Detect which cell encompasses the target text, then output its [X, Y] center coordinate. 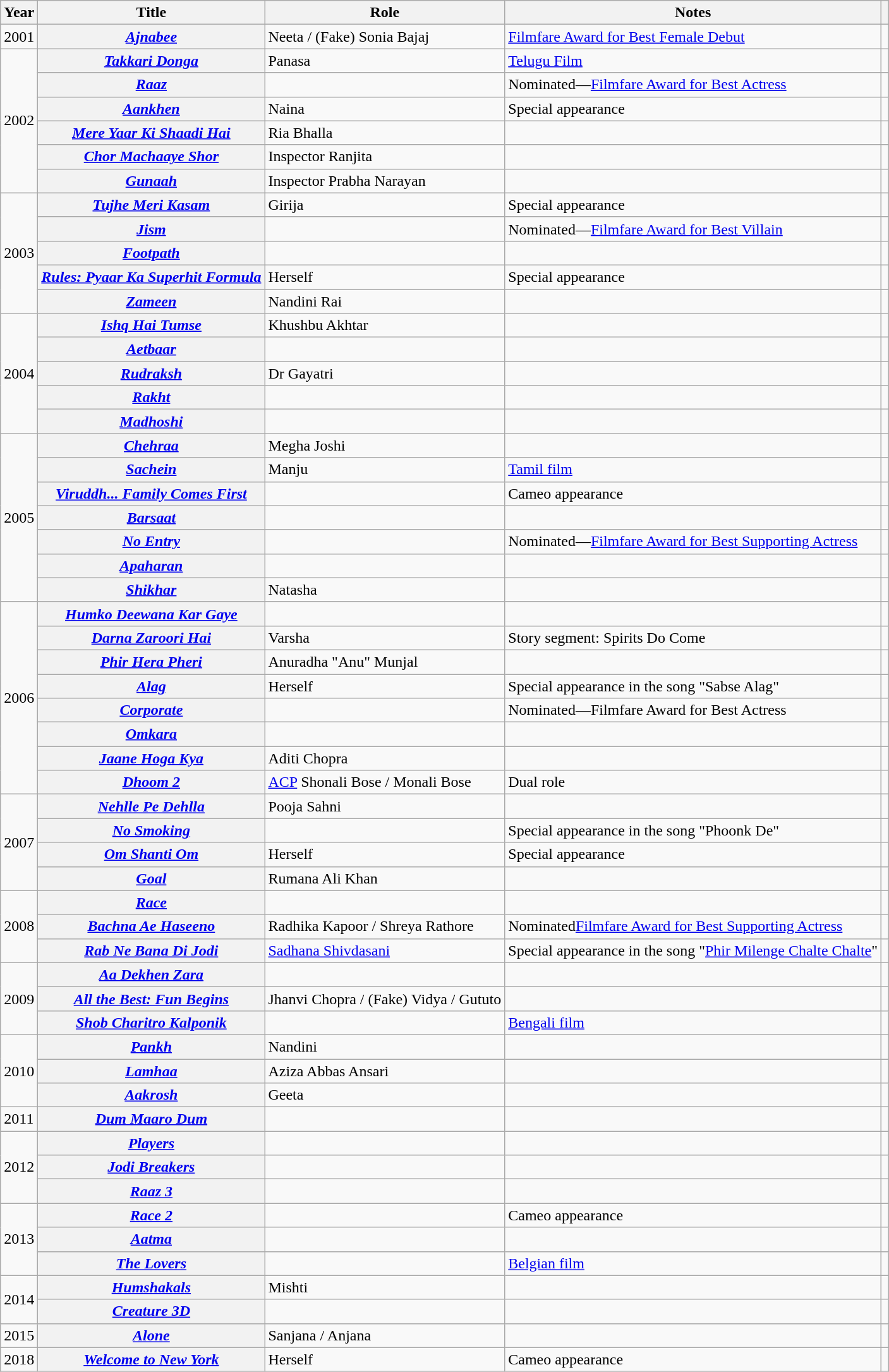
2002 [19, 121]
Creature 3D [152, 1311]
Rudraksh [152, 373]
Ria Bhalla [385, 133]
Footpath [152, 253]
Dual role [693, 782]
Year [19, 13]
Story segment: Spirits Do Come [693, 638]
Gunaah [152, 181]
Alag [152, 686]
Panasa [385, 61]
2011 [19, 1119]
2007 [19, 842]
Varsha [385, 638]
Om Shanti Om [152, 854]
Raaz [152, 85]
Pooja Sahni [385, 806]
Race 2 [152, 1215]
Radhika Kapoor / Shreya Rathore [385, 926]
Takkari Donga [152, 61]
Aziza Abbas Ansari [385, 1071]
Geeta [385, 1095]
Bachna Ae Haseeno [152, 926]
Inspector Prabha Narayan [385, 181]
Goal [152, 878]
No Smoking [152, 830]
Rumana Ali Khan [385, 878]
Rab Ne Bana Di Jodi [152, 950]
Notes [693, 13]
Special appearance in the song "Sabse Alag" [693, 686]
Lamhaa [152, 1071]
Girija [385, 205]
Rakht [152, 398]
Jodi Breakers [152, 1167]
Tamil film [693, 470]
Players [152, 1143]
Alone [152, 1335]
2003 [19, 253]
Omkara [152, 734]
Raaz 3 [152, 1191]
Zameen [152, 301]
Chor Machaaye Shor [152, 157]
Nehlle Pe Dehlla [152, 806]
Naina [385, 109]
Neeta / (Fake) Sonia Bajaj [385, 37]
Special appearance in the song "Phir Milenge Chalte Chalte" [693, 950]
Apaharan [152, 566]
Tujhe Meri Kasam [152, 205]
Nominated—Filmfare Award for Best Villain [693, 229]
Role [385, 13]
Welcome to New York [152, 1359]
Aetbaar [152, 349]
Aditi Chopra [385, 758]
Sadhana Shivdasani [385, 950]
Filmfare Award for Best Female Debut [693, 37]
Humko Deewana Kar Gaye [152, 614]
Special appearance in the song "Phoonk De" [693, 830]
All the Best: Fun Begins [152, 999]
Mishti [385, 1287]
Aa Dekhen Zara [152, 974]
Dum Maaro Dum [152, 1119]
Viruddh... Family Comes First [152, 494]
2009 [19, 999]
Manju [385, 470]
NominatedFilmfare Award for Best Supporting Actress [693, 926]
2013 [19, 1239]
Inspector Ranjita [385, 157]
Barsaat [152, 518]
Nandini Rai [385, 301]
Aakrosh [152, 1095]
Dr Gayatri [385, 373]
2008 [19, 926]
2001 [19, 37]
Race [152, 902]
Madhoshi [152, 422]
Aankhen [152, 109]
Phir Hera Pheri [152, 662]
Jism [152, 229]
Title [152, 13]
Megha Joshi [385, 446]
Khushbu Akhtar [385, 325]
Aatma [152, 1239]
Shob Charitro Kalponik [152, 1023]
Shikhar [152, 590]
2014 [19, 1299]
Ishq Hai Tumse [152, 325]
2012 [19, 1167]
Mere Yaar Ki Shaadi Hai [152, 133]
Nandini [385, 1047]
2006 [19, 698]
Telugu Film [693, 61]
Chehraa [152, 446]
Sachein [152, 470]
Darna Zaroori Hai [152, 638]
2015 [19, 1335]
2004 [19, 373]
2010 [19, 1071]
Humshakals [152, 1287]
Belgian film [693, 1263]
Nominated—Filmfare Award for Best Supporting Actress [693, 542]
The Lovers [152, 1263]
2018 [19, 1359]
Rules: Pyaar Ka Superhit Formula [152, 277]
Natasha [385, 590]
2005 [19, 518]
Ajnabee [152, 37]
Anuradha "Anu" Munjal [385, 662]
Jaane Hoga Kya [152, 758]
Dhoom 2 [152, 782]
No Entry [152, 542]
Jhanvi Chopra / (Fake) Vidya / Gututo [385, 999]
Pankh [152, 1047]
Sanjana / Anjana [385, 1335]
ACP Shonali Bose / Monali Bose [385, 782]
Bengali film [693, 1023]
Corporate [152, 710]
